Scan for the cell matching the given text and deliver its (X, Y) coordinate at center. 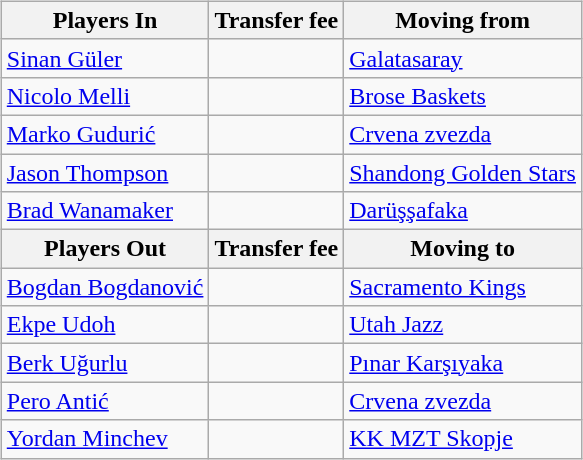
Jason Thompson (105, 173)
Berk Uğurlu (105, 363)
Shandong Golden Stars (463, 173)
Ekpe Udoh (105, 325)
Yordan Minchev (105, 439)
Sinan Güler (105, 58)
Brad Wanamaker (105, 211)
Utah Jazz (463, 325)
Bogdan Bogdanović (105, 287)
Nicolo Melli (105, 96)
Darüşşafaka (463, 211)
Moving from (463, 20)
Moving to (463, 249)
Players Out (105, 249)
Players In (105, 20)
Pero Antić (105, 401)
Sacramento Kings (463, 287)
KK MZT Skopje (463, 439)
Pınar Karşıyaka (463, 363)
Marko Gudurić (105, 134)
Galatasaray (463, 58)
Brose Baskets (463, 96)
